Detect which cell encompasses the target text, then output its [x, y] center coordinate. 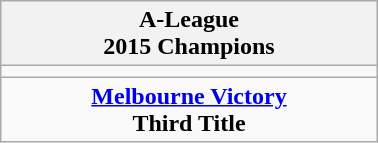
A-League2015 Champions [189, 34]
Melbourne VictoryThird Title [189, 110]
